Pinpoint the cell where the given text exists, returning its [x, y] midpoint coordinate. 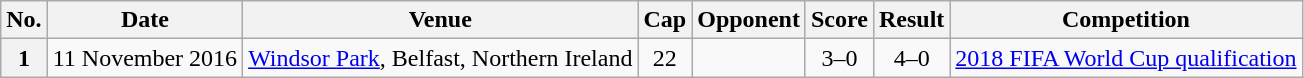
Windsor Park, Belfast, Northern Ireland [440, 58]
Result [911, 20]
3–0 [839, 58]
11 November 2016 [144, 58]
Date [144, 20]
Score [839, 20]
2018 FIFA World Cup qualification [1126, 58]
1 [24, 58]
Competition [1126, 20]
22 [665, 58]
Opponent [749, 20]
Venue [440, 20]
Cap [665, 20]
4–0 [911, 58]
No. [24, 20]
